Return the [x, y] coordinate for the center point of the cell that contains the specified text.  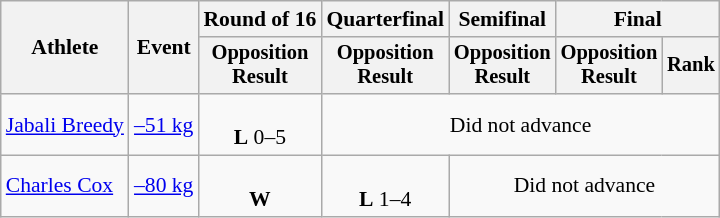
Event [164, 48]
Jabali Breedy [65, 124]
–51 kg [164, 124]
W [260, 186]
–80 kg [164, 186]
Round of 16 [260, 19]
Semifinal [502, 19]
Charles Cox [65, 186]
Athlete [65, 48]
Final [638, 19]
Quarterfinal [385, 19]
L 1–4 [385, 186]
L 0–5 [260, 124]
Rank [691, 66]
